Find where the given text appears and provide that cell's center as [X, Y] coordinate. 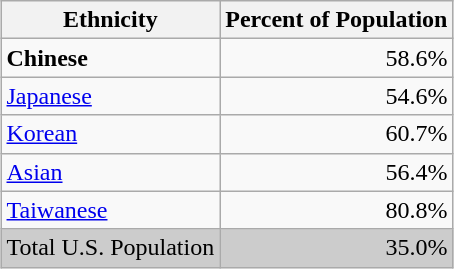
54.6% [336, 96]
Chinese [110, 58]
Total U.S. Population [110, 248]
35.0% [336, 248]
80.8% [336, 210]
Korean [110, 134]
Ethnicity [110, 20]
Percent of Population [336, 20]
Asian [110, 172]
Taiwanese [110, 210]
58.6% [336, 58]
60.7% [336, 134]
Japanese [110, 96]
56.4% [336, 172]
